Scan for the cell matching the given text and deliver its (x, y) coordinate at center. 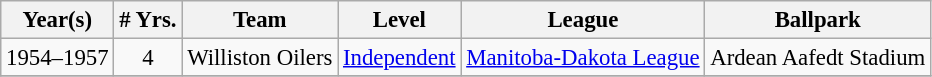
Manitoba-Dakota League (583, 58)
Level (400, 20)
Team (260, 20)
4 (148, 58)
League (583, 20)
1954–1957 (58, 58)
Ardean Aafedt Stadium (818, 58)
# Yrs. (148, 20)
Independent (400, 58)
Williston Oilers (260, 58)
Ballpark (818, 20)
Year(s) (58, 20)
